Determine the [x, y] coordinate at the center of the cell enclosing the given text.  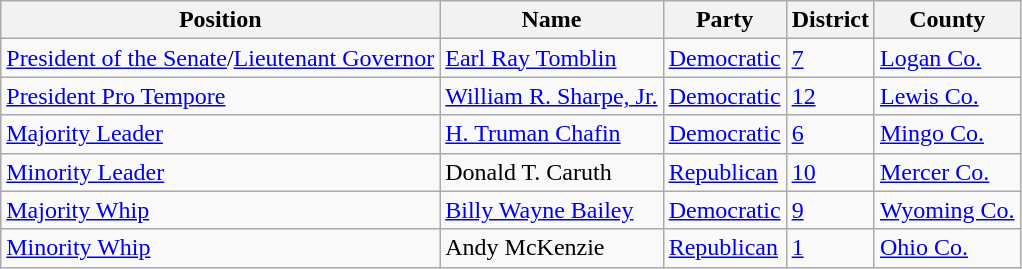
Name [552, 20]
President of the Senate/Lieutenant Governor [220, 58]
Majority Whip [220, 210]
Billy Wayne Bailey [552, 210]
Position [220, 20]
Mingo Co. [947, 134]
William R. Sharpe, Jr. [552, 96]
Party [724, 20]
H. Truman Chafin [552, 134]
Earl Ray Tomblin [552, 58]
Donald T. Caruth [552, 172]
President Pro Tempore [220, 96]
Ohio Co. [947, 248]
District [830, 20]
10 [830, 172]
Minority Whip [220, 248]
12 [830, 96]
6 [830, 134]
Andy McKenzie [552, 248]
7 [830, 58]
County [947, 20]
Lewis Co. [947, 96]
Mercer Co. [947, 172]
9 [830, 210]
Wyoming Co. [947, 210]
Majority Leader [220, 134]
1 [830, 248]
Logan Co. [947, 58]
Minority Leader [220, 172]
